Output the (x, y) coordinate of the center of the cell containing the given text.  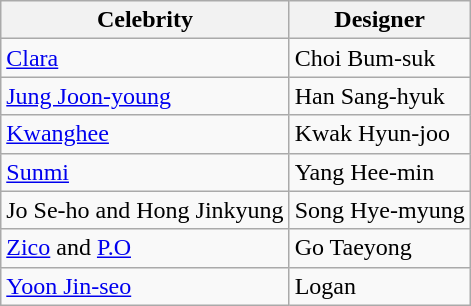
Kwak Hyun-joo (380, 134)
Yang Hee-min (380, 172)
Zico and P.O (145, 248)
Logan (380, 286)
Kwanghee (145, 134)
Choi Bum-suk (380, 58)
Song Hye-myung (380, 210)
Yoon Jin-seo (145, 286)
Sunmi (145, 172)
Designer (380, 20)
Jung Joon-young (145, 96)
Go Taeyong (380, 248)
Clara (145, 58)
Jo Se-ho and Hong Jinkyung (145, 210)
Han Sang-hyuk (380, 96)
Celebrity (145, 20)
